Extract the (X, Y) coordinate from the center of the cell holding the provided text.  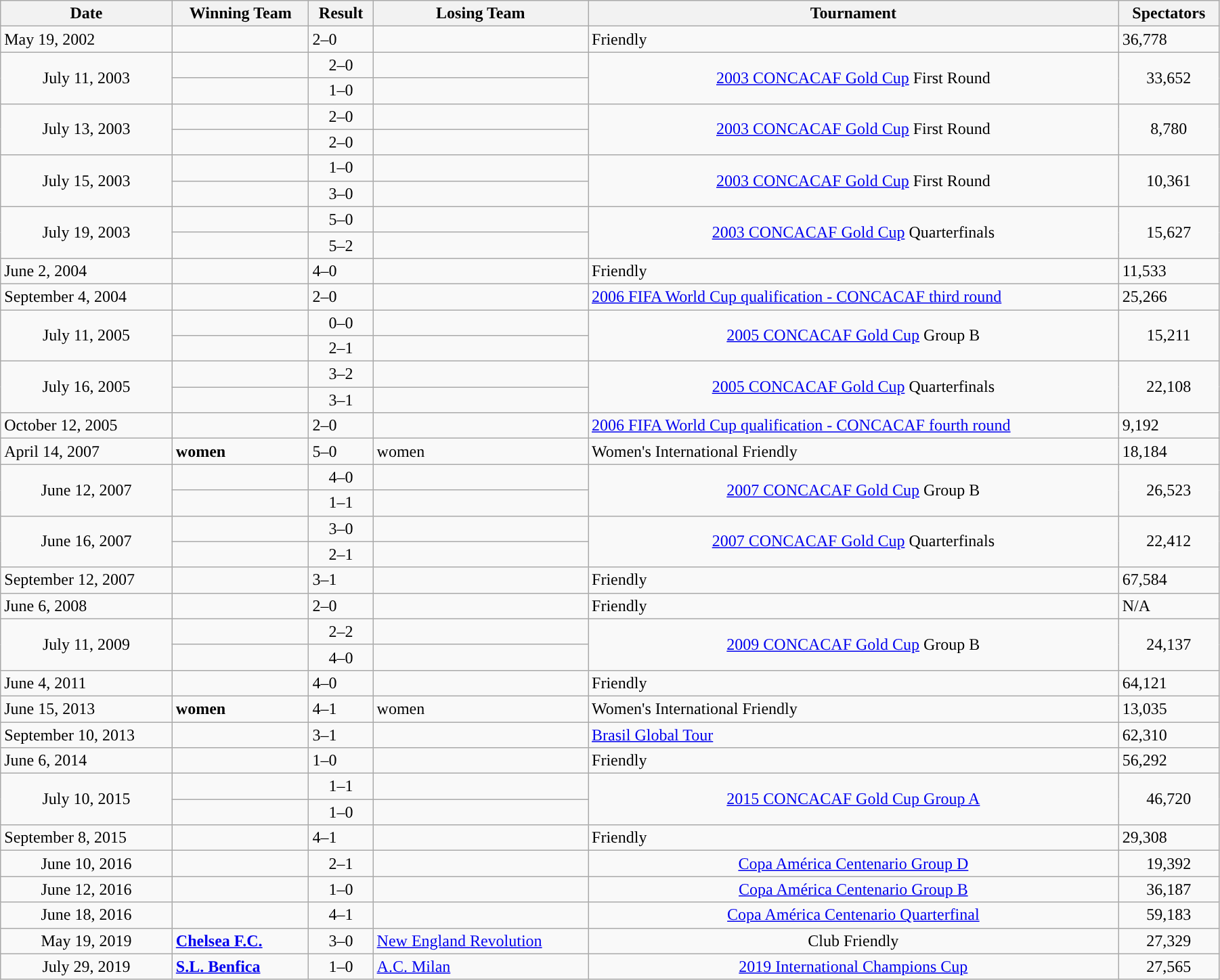
July 11, 2009 (87, 644)
27,329 (1169, 941)
October 12, 2005 (87, 426)
59,183 (1169, 915)
0–0 (341, 323)
June 12, 2007 (87, 490)
36,187 (1169, 889)
2006 FIFA World Cup qualification - CONCACAF fourth round (854, 426)
July 15, 2003 (87, 181)
July 11, 2005 (87, 336)
N/A (1169, 606)
June 6, 2014 (87, 761)
10,361 (1169, 181)
2003 CONCACAF Gold Cup Quarterfinals (854, 232)
46,720 (1169, 799)
July 10, 2015 (87, 799)
24,137 (1169, 644)
Losing Team (481, 14)
27,565 (1169, 966)
2006 FIFA World Cup qualification - CONCACAF third round (854, 296)
2019 International Champions Cup (854, 966)
June 2, 2004 (87, 271)
Brasil Global Tour (854, 734)
22,108 (1169, 387)
36,778 (1169, 39)
15,627 (1169, 232)
Copa América Centenario Group B (854, 889)
9,192 (1169, 426)
2009 CONCACAF Gold Cup Group B (854, 644)
26,523 (1169, 490)
Copa América Centenario Group D (854, 864)
2005 CONCACAF Gold Cup Group B (854, 336)
New England Revolution (481, 941)
June 15, 2013 (87, 709)
September 4, 2004 (87, 296)
22,412 (1169, 541)
Copa América Centenario Quarterfinal (854, 915)
2015 CONCACAF Gold Cup Group A (854, 799)
Tournament (854, 14)
25,266 (1169, 296)
June 12, 2016 (87, 889)
Winning Team (240, 14)
July 13, 2003 (87, 129)
Spectators (1169, 14)
July 16, 2005 (87, 387)
18,184 (1169, 451)
29,308 (1169, 838)
June 10, 2016 (87, 864)
September 10, 2013 (87, 734)
19,392 (1169, 864)
8,780 (1169, 129)
11,533 (1169, 271)
Result (341, 14)
July 11, 2003 (87, 78)
2007 CONCACAF Gold Cup Quarterfinals (854, 541)
May 19, 2002 (87, 39)
2005 CONCACAF Gold Cup Quarterfinals (854, 387)
Date (87, 14)
S.L. Benfica (240, 966)
Club Friendly (854, 941)
A.C. Milan (481, 966)
3–2 (341, 374)
June 18, 2016 (87, 915)
5–2 (341, 245)
56,292 (1169, 761)
15,211 (1169, 336)
September 12, 2007 (87, 580)
67,584 (1169, 580)
13,035 (1169, 709)
Chelsea F.C. (240, 941)
September 8, 2015 (87, 838)
33,652 (1169, 78)
June 6, 2008 (87, 606)
July 19, 2003 (87, 232)
64,121 (1169, 683)
July 29, 2019 (87, 966)
62,310 (1169, 734)
June 16, 2007 (87, 541)
2007 CONCACAF Gold Cup Group B (854, 490)
2–2 (341, 631)
April 14, 2007 (87, 451)
June 4, 2011 (87, 683)
May 19, 2019 (87, 941)
